Output the [X, Y] coordinate of the center of the cell containing the given text.  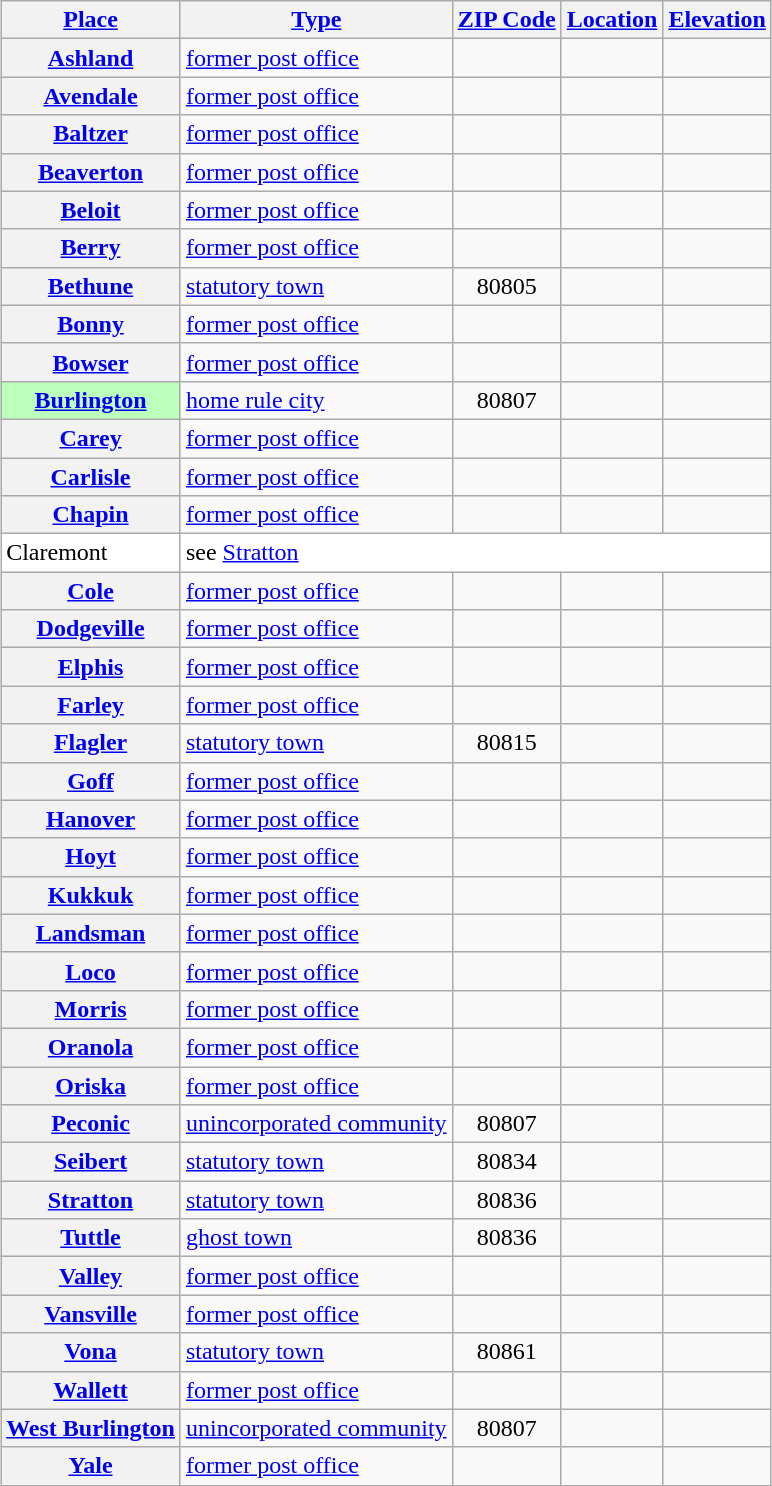
Type [316, 20]
Valley [91, 1276]
80861 [506, 1352]
Place [91, 20]
home rule city [316, 400]
Oriska [91, 1085]
Berry [91, 248]
Vansville [91, 1314]
Ashland [91, 58]
Bonny [91, 324]
Baltzer [91, 134]
Landsman [91, 933]
Morris [91, 1009]
Farley [91, 705]
Avendale [91, 96]
Carlisle [91, 477]
Elphis [91, 667]
see Stratton [476, 553]
80834 [506, 1162]
Loco [91, 971]
Elevation [717, 20]
Flagler [91, 743]
Tuttle [91, 1238]
Beaverton [91, 172]
Bethune [91, 286]
ghost town [316, 1238]
Oranola [91, 1047]
Kukkuk [91, 895]
Bowser [91, 362]
Beloit [91, 210]
80805 [506, 286]
Yale [91, 1466]
ZIP Code [506, 20]
Peconic [91, 1124]
Goff [91, 781]
West Burlington [91, 1428]
Stratton [91, 1200]
Vona [91, 1352]
Carey [91, 438]
Dodgeville [91, 629]
80815 [506, 743]
Hoyt [91, 857]
Burlington [91, 400]
Chapin [91, 515]
Cole [91, 591]
Wallett [91, 1390]
Hanover [91, 819]
Location [612, 20]
Seibert [91, 1162]
Claremont [91, 553]
